Determine the (X, Y) coordinate at the center of the cell enclosing the given text.  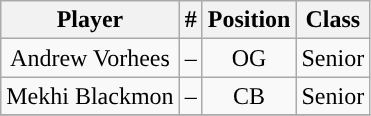
# (190, 20)
Position (249, 20)
Mekhi Blackmon (90, 96)
Andrew Vorhees (90, 58)
Player (90, 20)
OG (249, 58)
Class (333, 20)
CB (249, 96)
